Output the [x, y] coordinate of the center of the cell containing the given text.  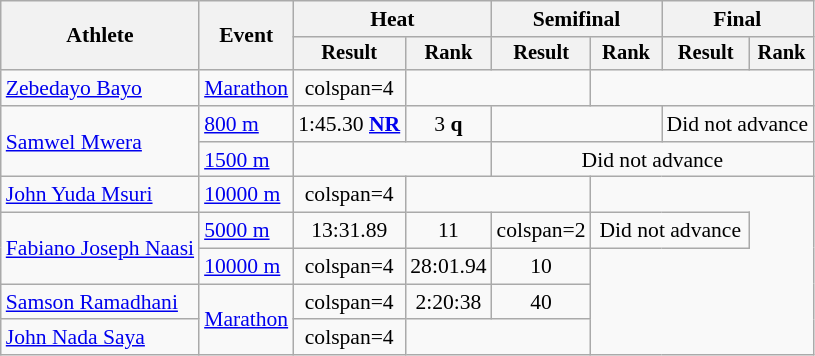
Samson Ramadhani [100, 302]
Final [738, 19]
2:20:38 [448, 302]
Zebedayo Bayo [100, 88]
Semifinal [577, 19]
40 [542, 302]
5000 m [246, 231]
Samwel Mwera [100, 142]
11 [448, 231]
10 [542, 267]
3 q [448, 124]
28:01.94 [448, 267]
John Nada Saya [100, 338]
Event [246, 36]
Athlete [100, 36]
13:31.89 [349, 231]
Fabiano Joseph Naasi [100, 248]
1:45.30 NR [349, 124]
1500 m [246, 160]
800 m [246, 124]
John Yuda Msuri [100, 195]
colspan=2 [542, 231]
Heat [392, 19]
